Detect which cell encompasses the target text, then output its (X, Y) center coordinate. 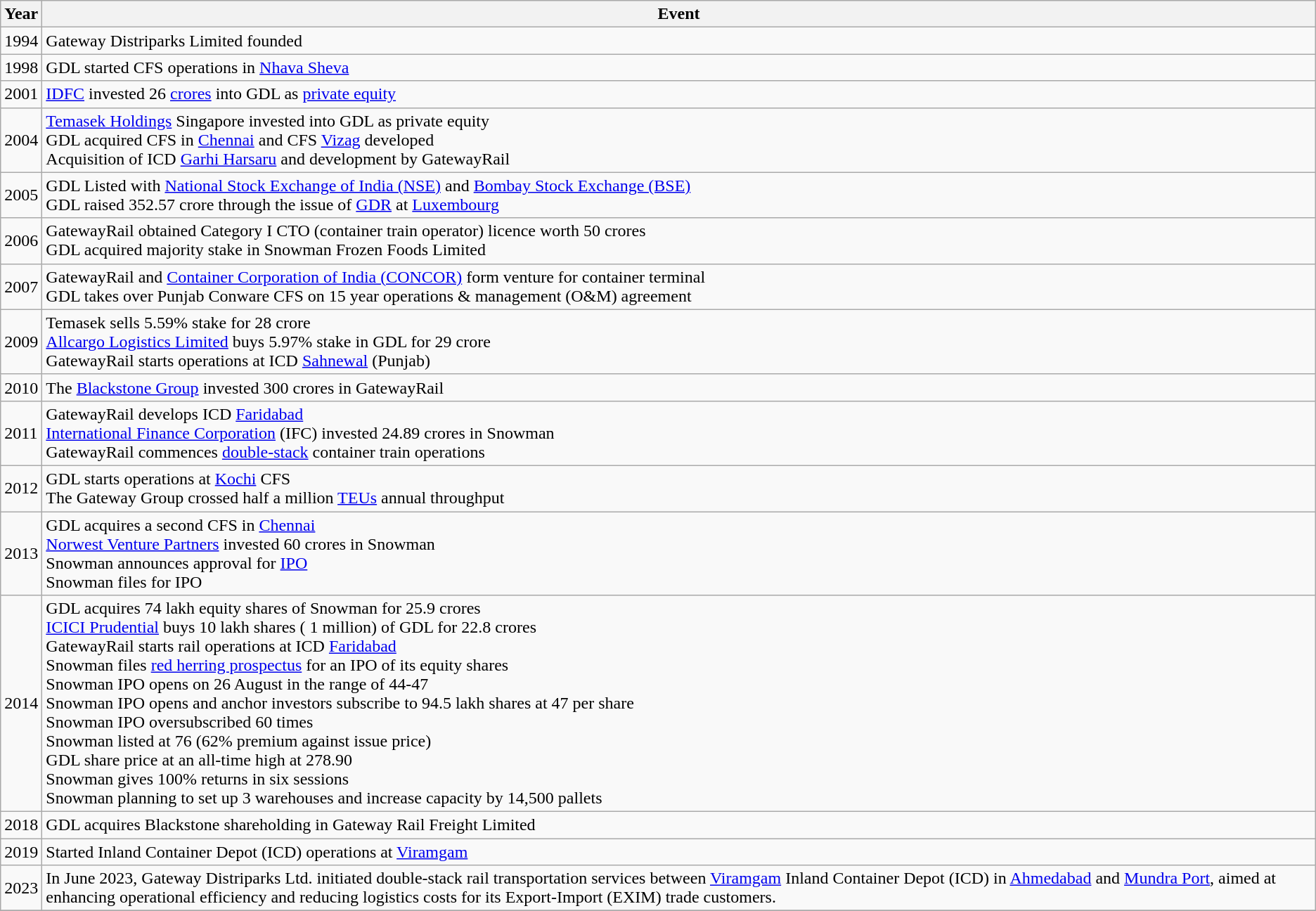
2012 (21, 488)
1998 (21, 67)
2009 (21, 342)
2013 (21, 554)
GatewayRail obtained Category I CTO (container train operator) licence worth 50 croresGDL acquired majority stake in Snowman Frozen Foods Limited (679, 240)
GDL acquires Blackstone shareholding in Gateway Rail Freight Limited (679, 825)
2010 (21, 387)
Started Inland Container Depot (ICD) operations at Viramgam (679, 852)
1994 (21, 41)
2019 (21, 852)
2007 (21, 287)
2018 (21, 825)
The Blackstone Group invested 300 crores in GatewayRail (679, 387)
2011 (21, 433)
2005 (21, 195)
Year (21, 14)
2001 (21, 94)
GDL started CFS operations in Nhava Sheva (679, 67)
2006 (21, 240)
Event (679, 14)
GDL acquires a second CFS in ChennaiNorwest Venture Partners invested 60 crores in SnowmanSnowman announces approval for IPOSnowman files for IPO (679, 554)
2023 (21, 889)
GDL starts operations at Kochi CFSThe Gateway Group crossed half a million TEUs annual throughput (679, 488)
GDL Listed with National Stock Exchange of India (NSE) and Bombay Stock Exchange (BSE)GDL raised 352.57 crore through the issue of GDR at Luxembourg (679, 195)
Gateway Distriparks Limited founded (679, 41)
IDFC invested 26 crores into GDL as private equity (679, 94)
2014 (21, 704)
2004 (21, 140)
